From the cell containing the given text, extract its center point as (x, y) coordinate. 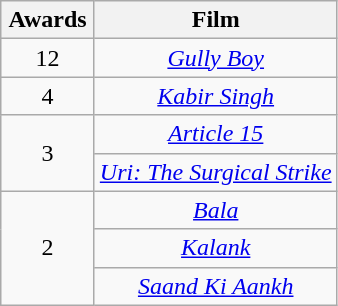
Kabir Singh (216, 96)
Film (216, 20)
Gully Boy (216, 58)
Saand Ki Aankh (216, 286)
Kalank (216, 248)
Article 15 (216, 134)
12 (48, 58)
Uri: The Surgical Strike (216, 172)
3 (48, 153)
2 (48, 248)
Bala (216, 210)
Awards (48, 20)
4 (48, 96)
